Return the (X, Y) coordinate for the center point of the cell that contains the specified text.  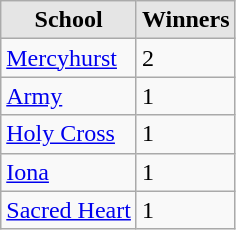
School (69, 20)
Sacred Heart (69, 210)
Winners (186, 20)
Mercyhurst (69, 58)
Holy Cross (69, 134)
2 (186, 58)
Army (69, 96)
Iona (69, 172)
